From the cell containing the given text, extract its center point as (x, y) coordinate. 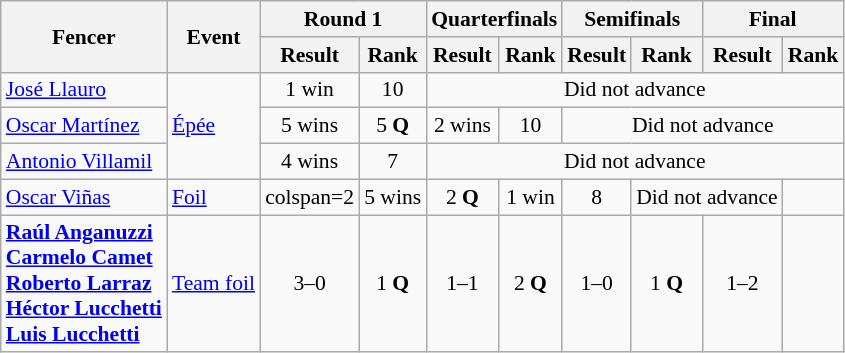
1–1 (462, 284)
8 (596, 197)
Épée (214, 126)
Event (214, 36)
Oscar Viñas (84, 197)
Final (772, 19)
4 wins (310, 162)
José Llauro (84, 90)
Team foil (214, 284)
Semifinals (632, 19)
1–0 (596, 284)
3–0 (310, 284)
2 wins (462, 126)
7 (392, 162)
5 Q (392, 126)
Round 1 (343, 19)
colspan=2 (310, 197)
Oscar Martínez (84, 126)
Foil (214, 197)
Raúl Anganuzzi Carmelo Camet Roberto Larraz Héctor Lucchetti Luis Lucchetti (84, 284)
Antonio Villamil (84, 162)
Quarterfinals (494, 19)
Fencer (84, 36)
1–2 (742, 284)
